Extract the (X, Y) coordinate from the center of the cell holding the provided text.  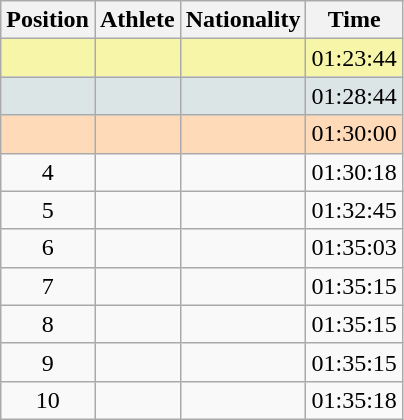
01:30:00 (354, 134)
01:23:44 (354, 58)
6 (48, 248)
01:30:18 (354, 172)
Position (48, 20)
01:32:45 (354, 210)
4 (48, 172)
10 (48, 400)
7 (48, 286)
Nationality (243, 20)
01:35:18 (354, 400)
01:35:03 (354, 248)
01:28:44 (354, 96)
Time (354, 20)
5 (48, 210)
8 (48, 324)
9 (48, 362)
Athlete (137, 20)
